Return (x, y) of the center of cell containing provided text 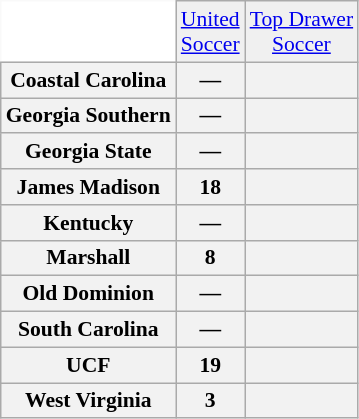
19 (210, 365)
Georgia Southern (88, 116)
Top DrawerSoccer (302, 32)
James Madison (88, 187)
Old Dominion (88, 294)
South Carolina (88, 330)
West Virginia (88, 401)
Kentucky (88, 223)
UnitedSoccer (210, 32)
8 (210, 258)
Georgia State (88, 152)
18 (210, 187)
Marshall (88, 258)
UCF (88, 365)
Coastal Carolina (88, 80)
3 (210, 401)
